Find where the given text appears and provide that cell's center as [X, Y] coordinate. 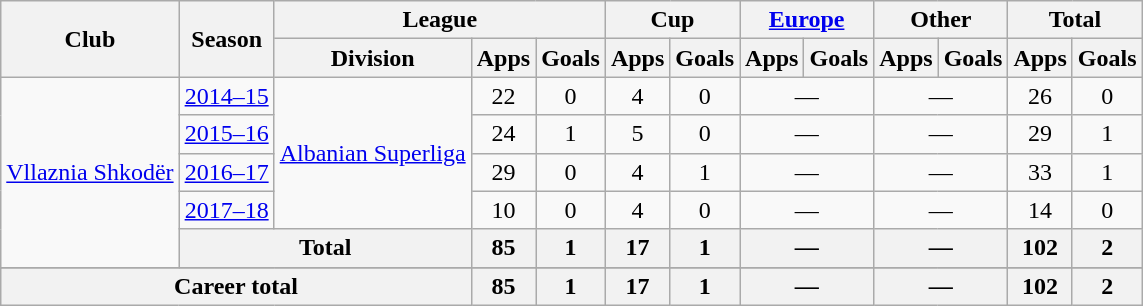
33 [1040, 172]
Club [90, 39]
Other [941, 20]
14 [1040, 210]
League [440, 20]
Albanian Superliga [372, 153]
5 [637, 134]
Cup [672, 20]
26 [1040, 96]
2016–17 [226, 172]
2017–18 [226, 210]
2015–16 [226, 134]
24 [503, 134]
Vllaznia Shkodër [90, 172]
Career total [236, 286]
22 [503, 96]
2014–15 [226, 96]
10 [503, 210]
Europe [807, 20]
Division [372, 58]
Season [226, 39]
